Locate the cell with the specified text and output its (X, Y) center coordinate. 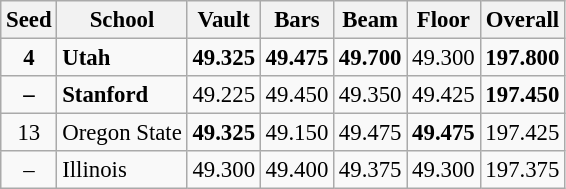
49.400 (296, 170)
49.150 (296, 133)
Seed (29, 20)
197.450 (522, 95)
Stanford (122, 95)
Bars (296, 20)
13 (29, 133)
Floor (444, 20)
197.425 (522, 133)
Illinois (122, 170)
49.350 (370, 95)
49.375 (370, 170)
197.800 (522, 58)
4 (29, 58)
197.375 (522, 170)
49.700 (370, 58)
Oregon State (122, 133)
School (122, 20)
Beam (370, 20)
49.450 (296, 95)
Overall (522, 20)
49.225 (224, 95)
Vault (224, 20)
Utah (122, 58)
49.425 (444, 95)
